Locate the cell with the specified text and output its [X, Y] center coordinate. 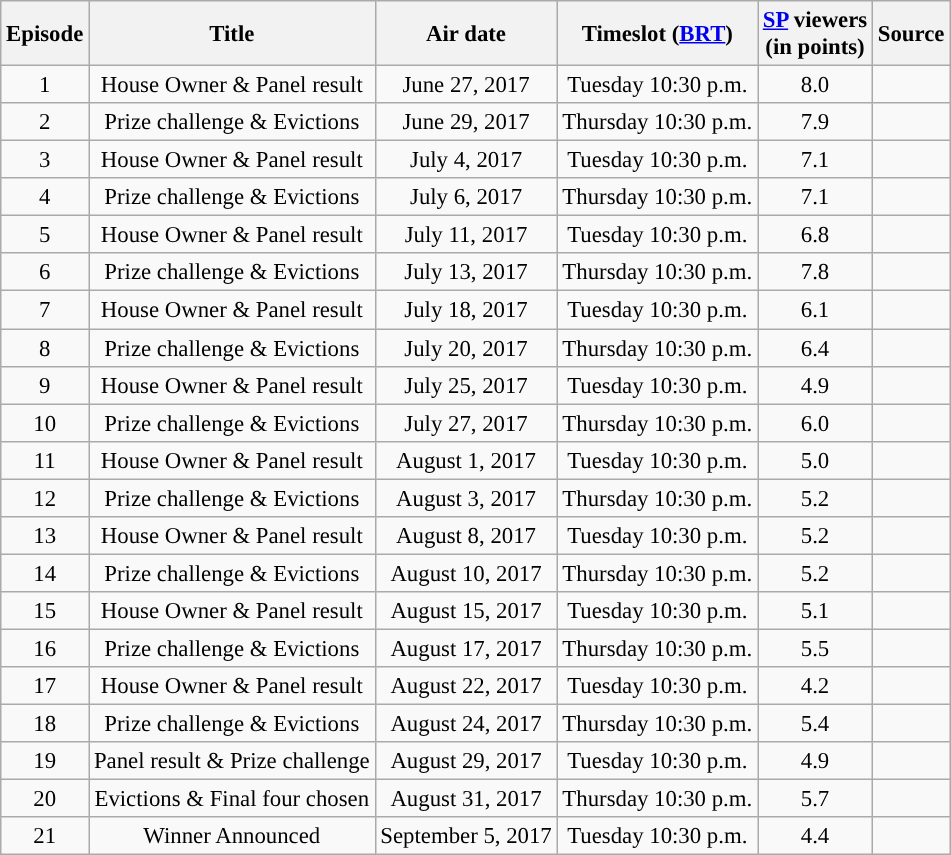
6.8 [816, 235]
6 [45, 273]
2 [45, 122]
August 15, 2017 [466, 611]
5.4 [816, 724]
July 4, 2017 [466, 160]
16 [45, 648]
July 13, 2017 [466, 273]
19 [45, 761]
21 [45, 836]
August 29, 2017 [466, 761]
6.1 [816, 310]
15 [45, 611]
4.4 [816, 836]
June 27, 2017 [466, 85]
9 [45, 385]
August 22, 2017 [466, 686]
SP viewers(in points) [816, 34]
3 [45, 160]
Source [912, 34]
Panel result & Prize challenge [232, 761]
Title [232, 34]
Episode [45, 34]
12 [45, 498]
July 6, 2017 [466, 197]
Evictions & Final four chosen [232, 799]
August 8, 2017 [466, 536]
11 [45, 460]
August 31, 2017 [466, 799]
July 11, 2017 [466, 235]
13 [45, 536]
8 [45, 348]
18 [45, 724]
July 18, 2017 [466, 310]
6.0 [816, 423]
14 [45, 573]
August 24, 2017 [466, 724]
August 1, 2017 [466, 460]
June 29, 2017 [466, 122]
September 5, 2017 [466, 836]
Winner Announced [232, 836]
5.1 [816, 611]
4.2 [816, 686]
Air date [466, 34]
7.8 [816, 273]
5.5 [816, 648]
July 27, 2017 [466, 423]
5 [45, 235]
5.0 [816, 460]
July 20, 2017 [466, 348]
4 [45, 197]
17 [45, 686]
5.7 [816, 799]
8.0 [816, 85]
July 25, 2017 [466, 385]
August 10, 2017 [466, 573]
6.4 [816, 348]
20 [45, 799]
7.9 [816, 122]
August 17, 2017 [466, 648]
1 [45, 85]
10 [45, 423]
7 [45, 310]
Timeslot (BRT) [657, 34]
August 3, 2017 [466, 498]
